Detect which cell encompasses the target text, then output its (x, y) center coordinate. 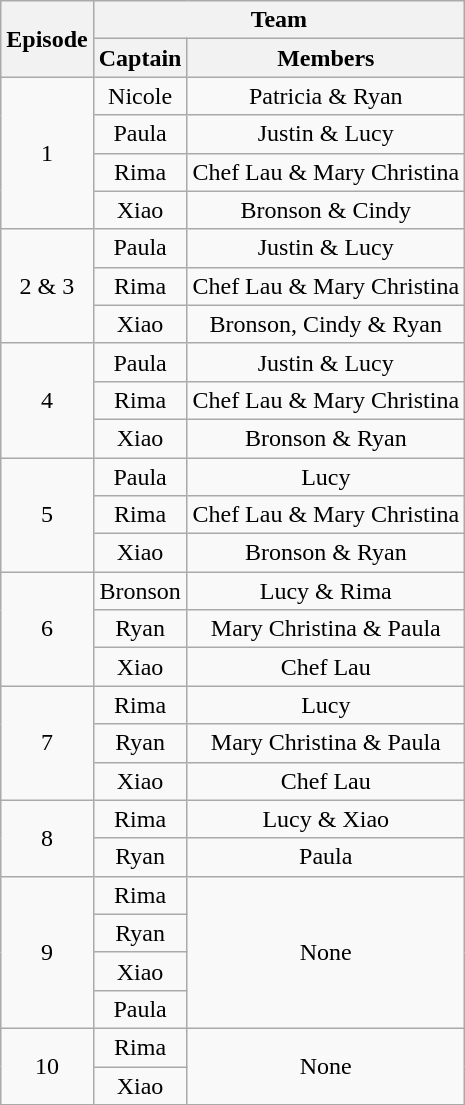
Bronson, Cindy & Ryan (326, 324)
Patricia & Ryan (326, 96)
4 (47, 400)
Bronson & Cindy (326, 210)
Nicole (140, 96)
8 (47, 838)
Lucy & Rima (326, 591)
1 (47, 153)
Bronson (140, 591)
Team (278, 20)
10 (47, 1066)
Lucy & Xiao (326, 819)
Members (326, 58)
Episode (47, 39)
Captain (140, 58)
2 & 3 (47, 286)
9 (47, 952)
7 (47, 743)
5 (47, 515)
6 (47, 629)
